Determine the [x, y] coordinate at the center of the cell enclosing the given text.  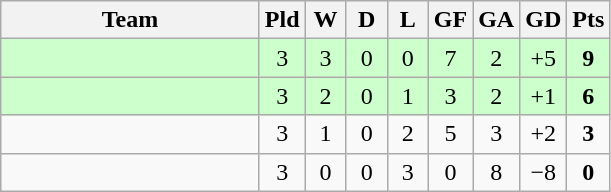
−8 [544, 172]
Pts [588, 20]
W [326, 20]
+2 [544, 134]
8 [496, 172]
GA [496, 20]
GD [544, 20]
5 [450, 134]
+5 [544, 58]
6 [588, 96]
D [366, 20]
Team [130, 20]
9 [588, 58]
GF [450, 20]
L [408, 20]
7 [450, 58]
+1 [544, 96]
Pld [282, 20]
